Determine the (X, Y) coordinate at the center of the cell enclosing the given text.  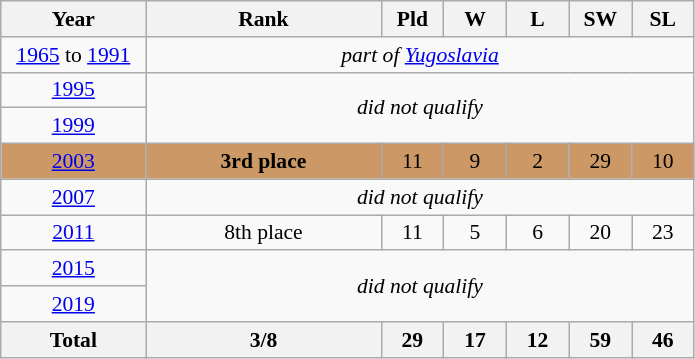
46 (664, 340)
20 (600, 233)
Pld (412, 19)
12 (538, 340)
SL (664, 19)
10 (664, 162)
W (476, 19)
Rank (264, 19)
6 (538, 233)
3rd place (264, 162)
L (538, 19)
1999 (74, 126)
23 (664, 233)
2 (538, 162)
9 (476, 162)
SW (600, 19)
17 (476, 340)
5 (476, 233)
8th place (264, 233)
2007 (74, 197)
2011 (74, 233)
Total (74, 340)
1965 to 1991 (74, 55)
2015 (74, 269)
2019 (74, 304)
59 (600, 340)
3/8 (264, 340)
1995 (74, 90)
2003 (74, 162)
Year (74, 19)
part of Yugoslavia (420, 55)
